Output the (X, Y) coordinate of the center of the cell containing the given text.  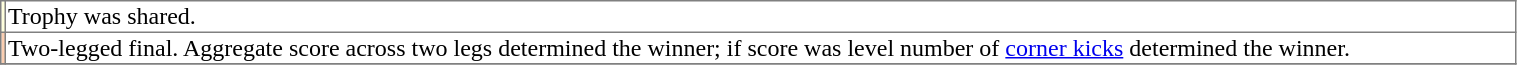
Two-legged final. Aggregate score across two legs determined the winner; if score was level number of corner kicks determined the winner. (761, 48)
Trophy was shared. (761, 17)
